Return the [X, Y] coordinate for the center point of the cell that contains the specified text.  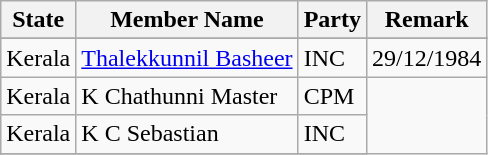
K Chathunni Master [187, 96]
Thalekkunnil Basheer [187, 58]
Remark [426, 20]
State [38, 20]
29/12/1984 [426, 58]
CPM [332, 96]
Member Name [187, 20]
K C Sebastian [187, 134]
Party [332, 20]
